Pinpoint the cell where the given text exists, returning its [x, y] midpoint coordinate. 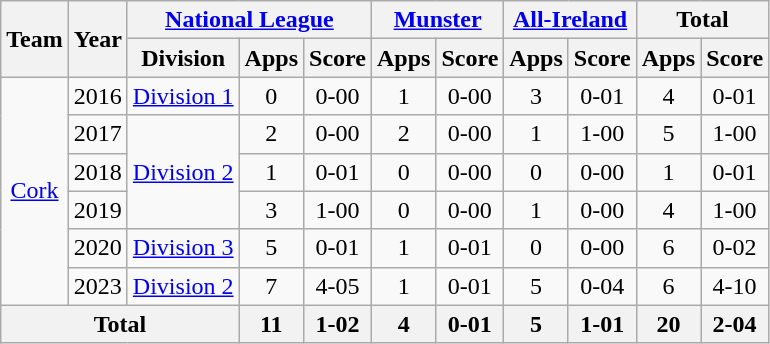
Team [35, 39]
0-04 [602, 286]
National League [249, 20]
Cork [35, 191]
2-04 [735, 324]
11 [271, 324]
Munster [437, 20]
1-01 [602, 324]
All-Ireland [570, 20]
0-02 [735, 248]
7 [271, 286]
Division [183, 58]
4-10 [735, 286]
2020 [98, 248]
Division 3 [183, 248]
2018 [98, 172]
2016 [98, 96]
2017 [98, 134]
2019 [98, 210]
4-05 [338, 286]
20 [668, 324]
2023 [98, 286]
Year [98, 39]
1-02 [338, 324]
Division 1 [183, 96]
